Capture the cell that displays the provided text and extract its [x, y] central coordinate. 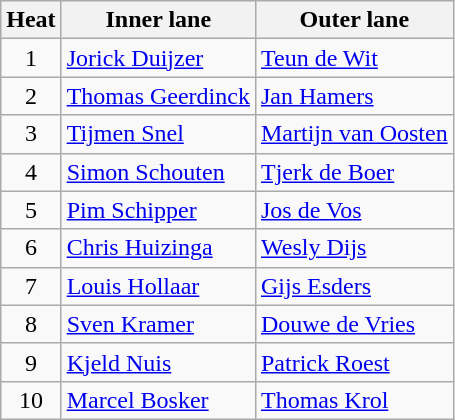
Jan Hamers [354, 96]
Pim Schipper [158, 210]
Sven Kramer [158, 324]
Wesly Dijs [354, 248]
Jorick Duijzer [158, 58]
3 [31, 134]
6 [31, 248]
Thomas Krol [354, 400]
Kjeld Nuis [158, 362]
Simon Schouten [158, 172]
7 [31, 286]
Outer lane [354, 20]
Gijs Esders [354, 286]
8 [31, 324]
Martijn van Oosten [354, 134]
Patrick Roest [354, 362]
Jos de Vos [354, 210]
Chris Huizinga [158, 248]
Marcel Bosker [158, 400]
Heat [31, 20]
Louis Hollaar [158, 286]
4 [31, 172]
1 [31, 58]
Tijmen Snel [158, 134]
2 [31, 96]
Douwe de Vries [354, 324]
Tjerk de Boer [354, 172]
10 [31, 400]
Thomas Geerdinck [158, 96]
Inner lane [158, 20]
9 [31, 362]
Teun de Wit [354, 58]
5 [31, 210]
